From the cell containing the given text, extract its center point as (x, y) coordinate. 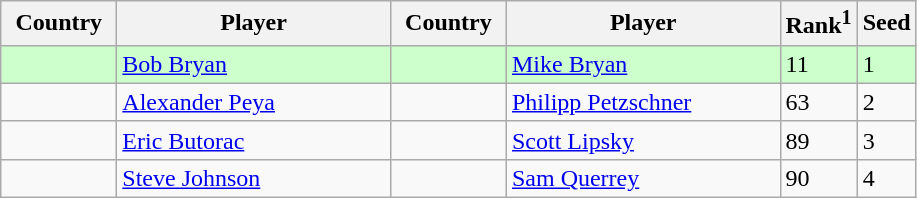
89 (818, 140)
4 (886, 178)
Rank1 (818, 24)
63 (818, 102)
Sam Querrey (643, 178)
11 (818, 64)
Eric Butorac (254, 140)
1 (886, 64)
Philipp Petzschner (643, 102)
90 (818, 178)
3 (886, 140)
Steve Johnson (254, 178)
Seed (886, 24)
Scott Lipsky (643, 140)
2 (886, 102)
Alexander Peya (254, 102)
Bob Bryan (254, 64)
Mike Bryan (643, 64)
